Scan for the cell matching the given text and deliver its [x, y] coordinate at center. 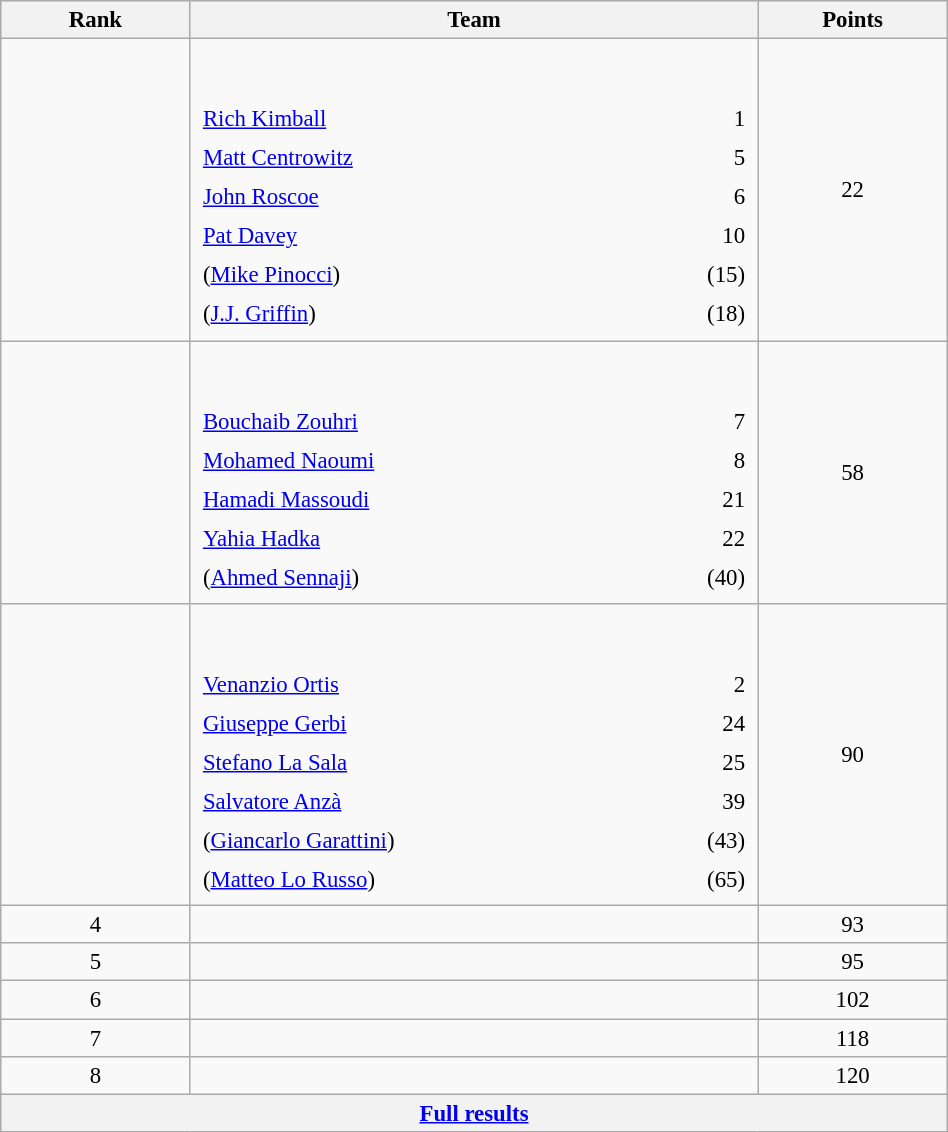
Giuseppe Gerbi [420, 723]
Bouchaib Zouhri 7 Mohamed Naoumi 8 Hamadi Massoudi 21 Yahia Hadka 22 (Ahmed Sennaji) (40) [474, 472]
Yahia Hadka [416, 538]
Stefano La Sala [420, 762]
Rich Kimball [410, 119]
Hamadi Massoudi [416, 499]
58 [852, 472]
Salvatore Anzà [420, 801]
Team [474, 20]
Bouchaib Zouhri [416, 421]
90 [852, 755]
Rank [96, 20]
Pat Davey [410, 236]
10 [686, 236]
(65) [697, 880]
39 [697, 801]
25 [697, 762]
95 [852, 963]
John Roscoe [410, 197]
(40) [692, 577]
Matt Centrowitz [410, 158]
(Mike Pinocci) [410, 275]
(43) [697, 840]
(Matteo Lo Russo) [420, 880]
(Ahmed Sennaji) [416, 577]
Rich Kimball 1 Matt Centrowitz 5 John Roscoe 6 Pat Davey 10 (Mike Pinocci) (15) (J.J. Griffin) (18) [474, 190]
(J.J. Griffin) [410, 314]
102 [852, 1000]
Venanzio Ortis 2 Giuseppe Gerbi 24 Stefano La Sala 25 Salvatore Anzà 39 (Giancarlo Garattini) (43) (Matteo Lo Russo) (65) [474, 755]
1 [686, 119]
(18) [686, 314]
2 [697, 684]
4 [96, 925]
Points [852, 20]
21 [692, 499]
24 [697, 723]
(Giancarlo Garattini) [420, 840]
93 [852, 925]
Venanzio Ortis [420, 684]
(15) [686, 275]
Full results [474, 1113]
Mohamed Naoumi [416, 460]
118 [852, 1038]
120 [852, 1075]
